Find where the given text appears and provide that cell's center as [x, y] coordinate. 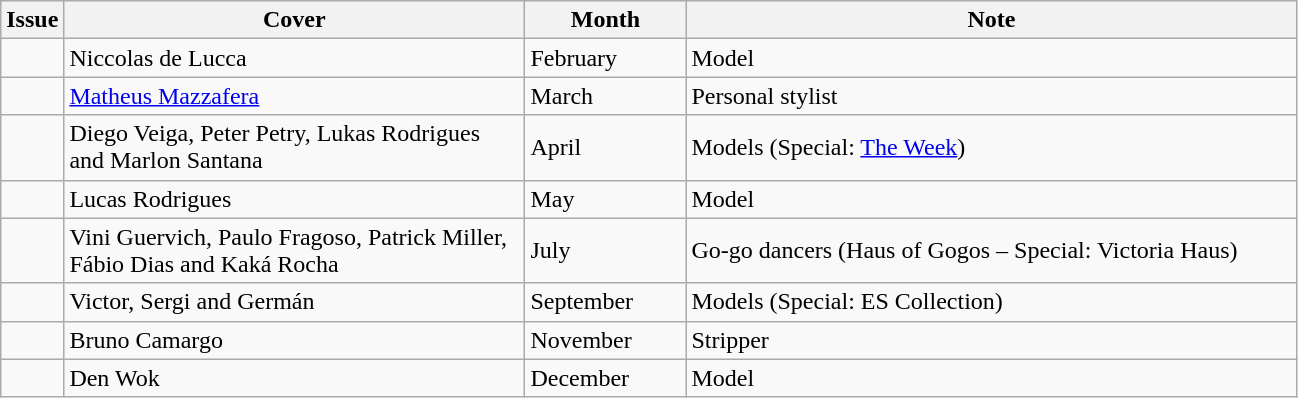
Victor, Sergi and Germán [294, 302]
February [606, 58]
Models (Special: ES Collection) [992, 302]
September [606, 302]
Lucas Rodrigues [294, 199]
Stripper [992, 340]
Issue [32, 20]
March [606, 96]
November [606, 340]
Cover [294, 20]
July [606, 250]
April [606, 148]
Den Wok [294, 378]
Month [606, 20]
Diego Veiga, Peter Petry, Lukas Rodrigues and Marlon Santana [294, 148]
Matheus Mazzafera [294, 96]
Go-go dancers (Haus of Gogos – Special: Victoria Haus) [992, 250]
Models (Special: The Week) [992, 148]
Niccolas de Lucca [294, 58]
Personal stylist [992, 96]
Note [992, 20]
December [606, 378]
May [606, 199]
Vini Guervich, Paulo Fragoso, Patrick Miller, Fábio Dias and Kaká Rocha [294, 250]
Bruno Camargo [294, 340]
